Find where the given text appears and provide that cell's center as (x, y) coordinate. 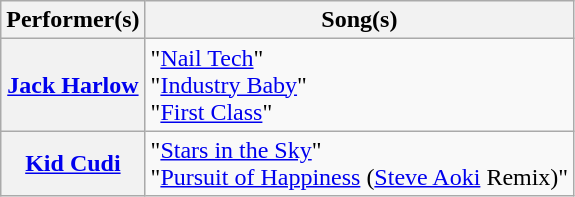
Kid Cudi (73, 164)
Jack Harlow (73, 85)
"Nail Tech""Industry Baby""First Class" (360, 85)
Performer(s) (73, 20)
Song(s) (360, 20)
"Stars in the Sky""Pursuit of Happiness (Steve Aoki Remix)" (360, 164)
